Identify which cell holds the provided text, then report its [x, y] central coordinate. 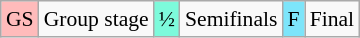
F [293, 19]
GS [20, 19]
½ [167, 19]
Semifinals [231, 19]
Group stage [96, 19]
Final [332, 19]
